Search for the cell housing the specified text and yield its (x, y) center coordinate. 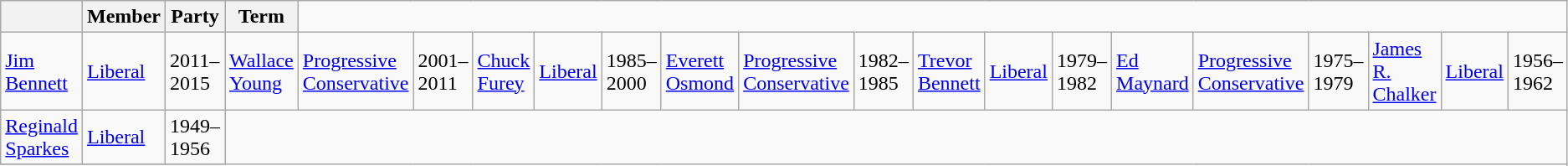
1975–1979 (1339, 71)
2001–2011 (443, 71)
James R. Chalker (1404, 71)
Everett Osmond (699, 71)
Party (194, 17)
1949–1956 (194, 137)
1956–1962 (1538, 71)
1982–1985 (884, 71)
Wallace Young (262, 71)
1985–2000 (631, 71)
Chuck Furey (504, 71)
Jim Bennett (42, 71)
1979–1982 (1081, 71)
Member (124, 17)
Reginald Sparkes (42, 137)
Ed Maynard (1153, 71)
Trevor Bennett (949, 71)
Term (262, 17)
2011–2015 (194, 71)
